From the cell containing the given text, extract its center point as (X, Y) coordinate. 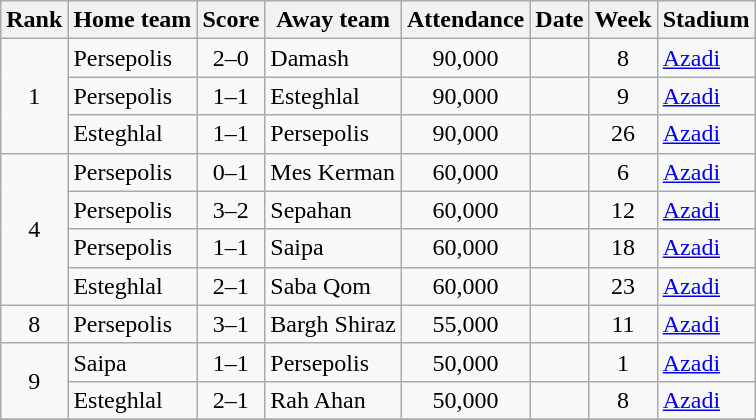
Damash (334, 58)
4 (34, 229)
55,000 (465, 324)
3–1 (231, 324)
0–1 (231, 172)
11 (623, 324)
18 (623, 248)
Date (560, 20)
3–2 (231, 210)
Score (231, 20)
Week (623, 20)
Mes Kerman (334, 172)
Sepahan (334, 210)
Saba Qom (334, 286)
Away team (334, 20)
23 (623, 286)
26 (623, 134)
2–0 (231, 58)
Bargh Shiraz (334, 324)
Rank (34, 20)
Home team (132, 20)
6 (623, 172)
Rah Ahan (334, 400)
12 (623, 210)
Attendance (465, 20)
Stadium (706, 20)
